Locate the cell with the specified text and output its (x, y) center coordinate. 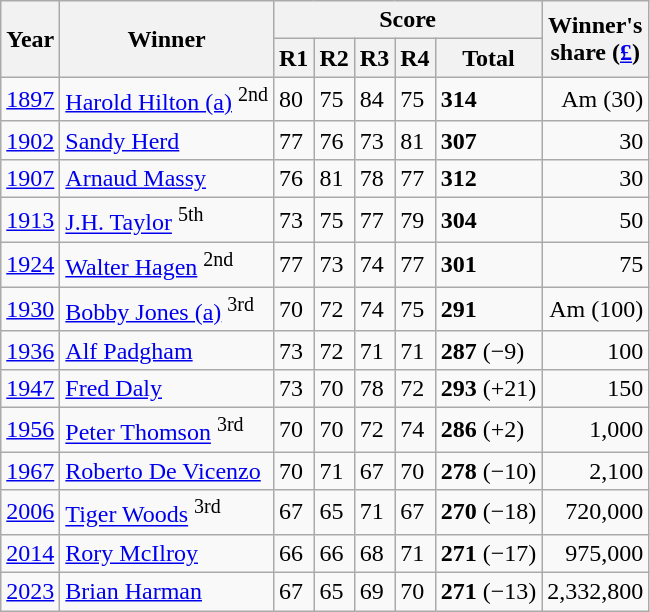
2006 (30, 512)
Year (30, 39)
Bobby Jones (a) 3rd (167, 310)
2,332,800 (596, 592)
1956 (30, 430)
84 (374, 100)
68 (374, 554)
278 (−10) (488, 471)
1907 (30, 178)
Am (100) (596, 310)
100 (596, 350)
J.H. Taylor 5th (167, 220)
Rory McIlroy (167, 554)
286 (+2) (488, 430)
1897 (30, 100)
1,000 (596, 430)
Am (30) (596, 100)
975,000 (596, 554)
Roberto De Vicenzo (167, 471)
Fred Daly (167, 388)
291 (488, 310)
69 (374, 592)
Alf Padgham (167, 350)
271 (−17) (488, 554)
304 (488, 220)
R1 (293, 58)
R3 (374, 58)
1913 (30, 220)
293 (+21) (488, 388)
312 (488, 178)
1924 (30, 264)
80 (293, 100)
2023 (30, 592)
301 (488, 264)
271 (−13) (488, 592)
Brian Harman (167, 592)
2,100 (596, 471)
R4 (415, 58)
270 (−18) (488, 512)
Tiger Woods 3rd (167, 512)
2014 (30, 554)
307 (488, 140)
287 (−9) (488, 350)
50 (596, 220)
1930 (30, 310)
150 (596, 388)
1936 (30, 350)
1902 (30, 140)
720,000 (596, 512)
Sandy Herd (167, 140)
79 (415, 220)
1947 (30, 388)
Arnaud Massy (167, 178)
Score (407, 20)
Harold Hilton (a) 2nd (167, 100)
R2 (334, 58)
Walter Hagen 2nd (167, 264)
Winner'sshare (£) (596, 39)
314 (488, 100)
1967 (30, 471)
Total (488, 58)
Peter Thomson 3rd (167, 430)
Winner (167, 39)
